Pinpoint the cell where the given text exists, returning its [x, y] midpoint coordinate. 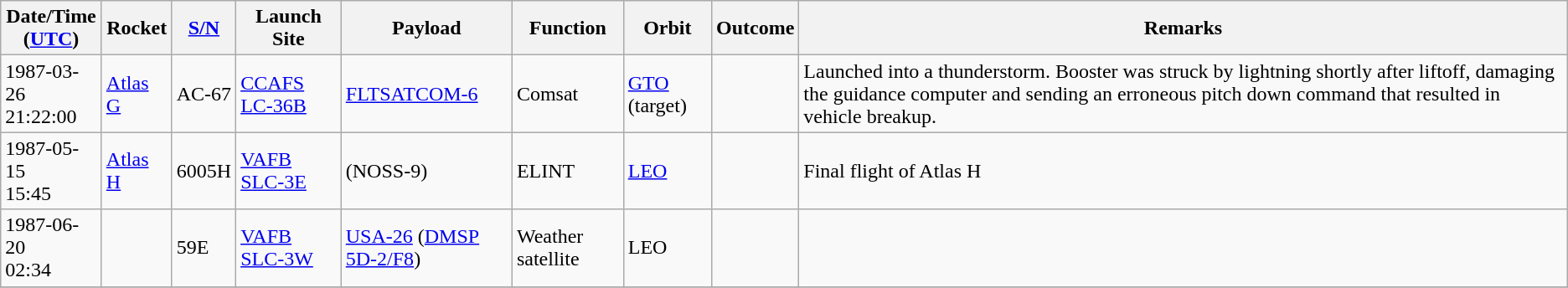
CCAFS LC-36B [289, 94]
1987-03-2621:22:00 [52, 94]
Date/Time(UTC) [52, 28]
Atlas G [137, 94]
Remarks [1183, 28]
Weather satellite [568, 248]
ELINT [568, 171]
GTO (target) [667, 94]
Payload [426, 28]
USA-26 (DMSP 5D-2/F8) [426, 248]
S/N [204, 28]
6005H [204, 171]
Launch Site [289, 28]
AC-67 [204, 94]
Orbit [667, 28]
Comsat [568, 94]
(NOSS-9) [426, 171]
Final flight of Atlas H [1183, 171]
Outcome [755, 28]
VAFB SLC-3W [289, 248]
Function [568, 28]
FLTSATCOM-6 [426, 94]
Atlas H [137, 171]
Rocket [137, 28]
1987-06-2002:34 [52, 248]
59E [204, 248]
1987-05-1515:45 [52, 171]
VAFB SLC-3E [289, 171]
